From the cell containing the given text, extract its center point as (x, y) coordinate. 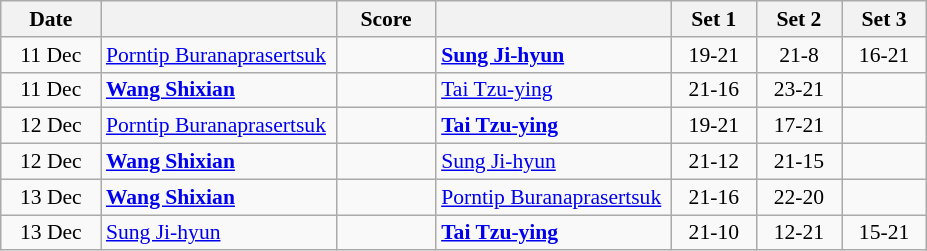
21-15 (798, 162)
21-8 (798, 55)
15-21 (884, 233)
22-20 (798, 197)
21-12 (714, 162)
21-10 (714, 233)
Date (51, 19)
Set 2 (798, 19)
16-21 (884, 55)
17-21 (798, 126)
Set 3 (884, 19)
Score (386, 19)
23-21 (798, 90)
12-21 (798, 233)
Set 1 (714, 19)
